Find where the given text appears and provide that cell's center as (x, y) coordinate. 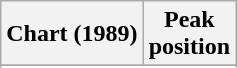
Peakposition (189, 34)
Chart (1989) (72, 34)
